Provide the [X, Y] coordinate of the cell's center where the given text is located.  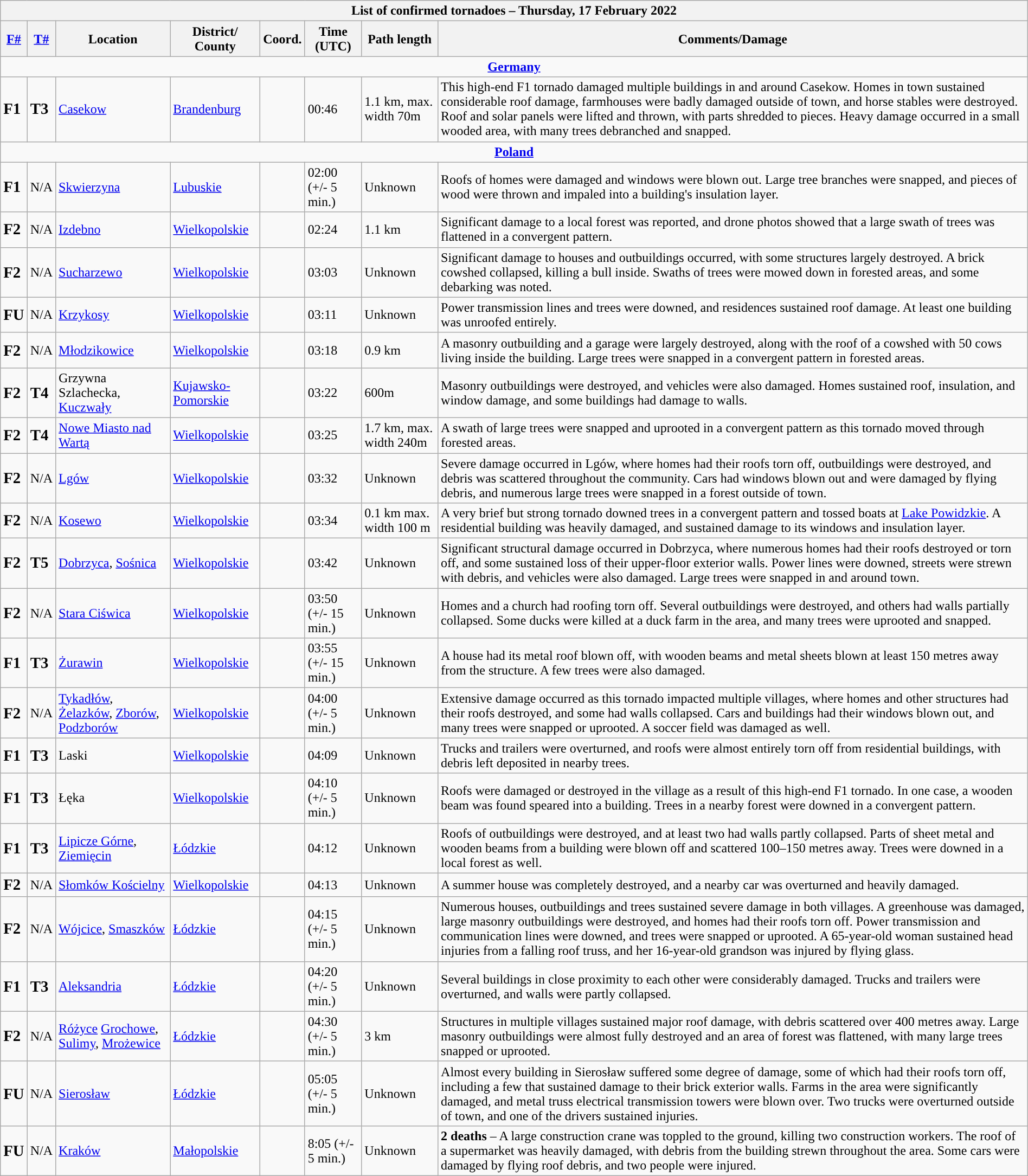
1.1 km [400, 230]
Trucks and trailers were overturned, and roofs were almost entirely torn off from residential buildings, with debris left deposited in nearby trees. [733, 756]
Aleksandria [113, 986]
Krzykosy [113, 314]
3 km [400, 1036]
0.1 km max. width 100 m [400, 520]
03:18 [333, 350]
Stara Ciświca [113, 613]
Coord. [282, 39]
04:00 (+/- 5 min.) [333, 713]
1.1 km, max. width 70m [400, 110]
04:30 (+/- 5 min.) [333, 1036]
Brandenburg [215, 110]
F# [14, 39]
Kosewo [113, 520]
Significant damage to a local forest was reported, and drone photos showed that a large swath of trees was flattened in a convergent pattern. [733, 230]
03:34 [333, 520]
03:11 [333, 314]
05:05 (+/- 5 min.) [333, 1093]
8:05 (+/- 5 min.) [333, 1151]
03:03 [333, 272]
03:42 [333, 563]
Comments/Damage [733, 39]
03:25 [333, 435]
Dobrzyca, Sośnica [113, 563]
Germany [514, 67]
02:24 [333, 230]
T# [41, 39]
Location [113, 39]
04:12 [333, 848]
Różyce Grochowe, Sulimy, Mrożewice [113, 1036]
Lgów [113, 478]
04:15 (+/- 5 min.) [333, 929]
Power transmission lines and trees were downed, and residences sustained roof damage. At least one building was unroofed entirely. [733, 314]
Time (UTC) [333, 39]
Sucharzewo [113, 272]
Lipicze Górne, Ziemięcin [113, 848]
A summer house was completely destroyed, and a nearby car was overturned and heavily damaged. [733, 885]
List of confirmed tornadoes – Thursday, 17 February 2022 [514, 11]
Żurawin [113, 663]
00:46 [333, 110]
Nowe Miasto nad Wartą [113, 435]
Sierosław [113, 1093]
Skwierzyna [113, 187]
Kraków [113, 1151]
03:32 [333, 478]
Several buildings in close proximity to each other were considerably damaged. Trucks and trailers were overturned, and walls were partly collapsed. [733, 986]
03:50 (+/- 15 min.) [333, 613]
Poland [514, 152]
Lubuskie [215, 187]
Casekow [113, 110]
District/County [215, 39]
T5 [41, 563]
Kujawsko-Pomorskie [215, 393]
Słomków Kościelny [113, 885]
03:55 (+/- 15 min.) [333, 663]
Małopolskie [215, 1151]
A swath of large trees were snapped and uprooted in a convergent pattern as this tornado moved through forested areas. [733, 435]
Laski [113, 756]
600m [400, 393]
Grzywna Szlachecka, Kuczwały [113, 393]
02:00 (+/- 5 min.) [333, 187]
04:09 [333, 756]
04:13 [333, 885]
1.7 km, max. width 240m [400, 435]
04:20 (+/- 5 min.) [333, 986]
Wójcice, Smaszków [113, 929]
Path length [400, 39]
Młodzikowice [113, 350]
04:10 (+/- 5 min.) [333, 798]
03:22 [333, 393]
Izdebno [113, 230]
0.9 km [400, 350]
Łęka [113, 798]
Tykadłów, Żelazków, Zborów, Podzborów [113, 713]
